Find where the given text appears and provide that cell's center as (X, Y) coordinate. 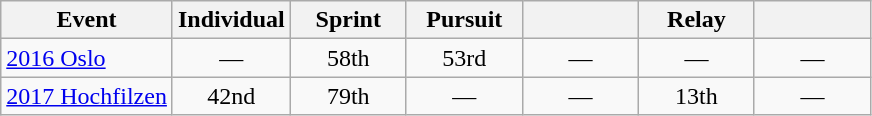
79th (348, 96)
Individual (231, 20)
Pursuit (464, 20)
2016 Oslo (87, 58)
42nd (231, 96)
Sprint (348, 20)
58th (348, 58)
Relay (696, 20)
53rd (464, 58)
2017 Hochfilzen (87, 96)
13th (696, 96)
Event (87, 20)
